Output the [x, y] coordinate of the center of the cell containing the given text.  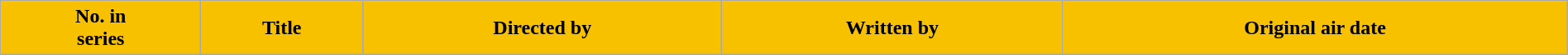
Written by [892, 28]
No. inseries [101, 28]
Title [282, 28]
Original air date [1315, 28]
Directed by [543, 28]
